Detect which cell encompasses the target text, then output its (x, y) center coordinate. 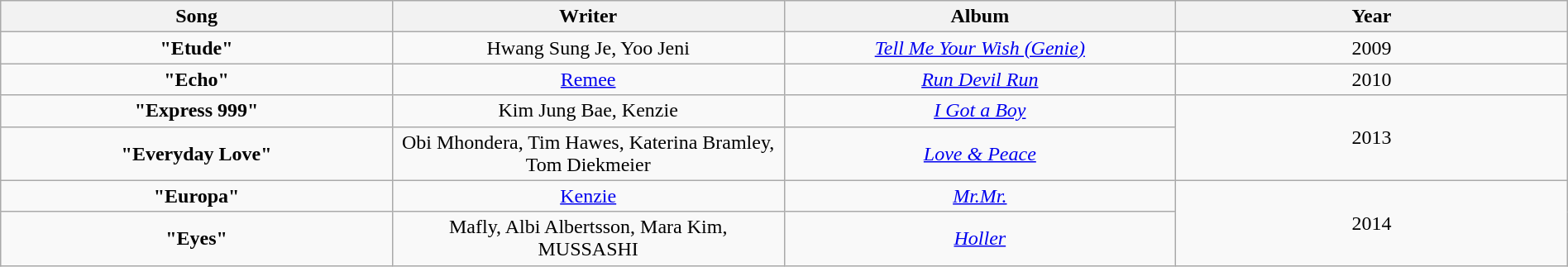
Hwang Sung Je, Yoo Jeni (588, 48)
Year (1372, 17)
Kim Jung Bae, Kenzie (588, 111)
Mr.Mr. (980, 196)
"Eyes" (197, 238)
Remee (588, 79)
Song (197, 17)
Writer (588, 17)
Obi Mhondera, Tim Hawes, Katerina Bramley, Tom Diekmeier (588, 154)
Run Devil Run (980, 79)
Mafly, Albi Albertsson, Mara Kim, MUSSASHI (588, 238)
"Everyday Love" (197, 154)
Album (980, 17)
2013 (1372, 137)
I Got a Boy (980, 111)
"Echo" (197, 79)
Kenzie (588, 196)
Tell Me Your Wish (Genie) (980, 48)
2010 (1372, 79)
2014 (1372, 223)
Love & Peace (980, 154)
"Europa" (197, 196)
2009 (1372, 48)
"Etude" (197, 48)
Holler (980, 238)
"Express 999" (197, 111)
